Search for the cell housing the specified text and yield its (x, y) center coordinate. 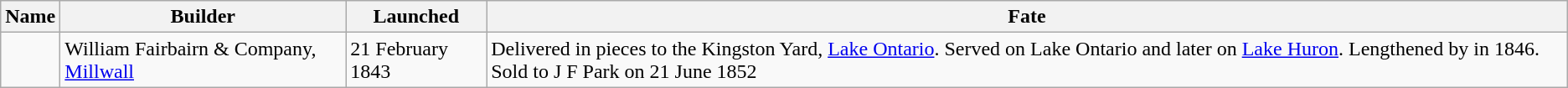
21 February 1843 (416, 60)
William Fairbairn & Company, Millwall (203, 60)
Launched (416, 17)
Name (30, 17)
Fate (1027, 17)
Builder (203, 17)
